Capture the cell that displays the provided text and extract its [x, y] central coordinate. 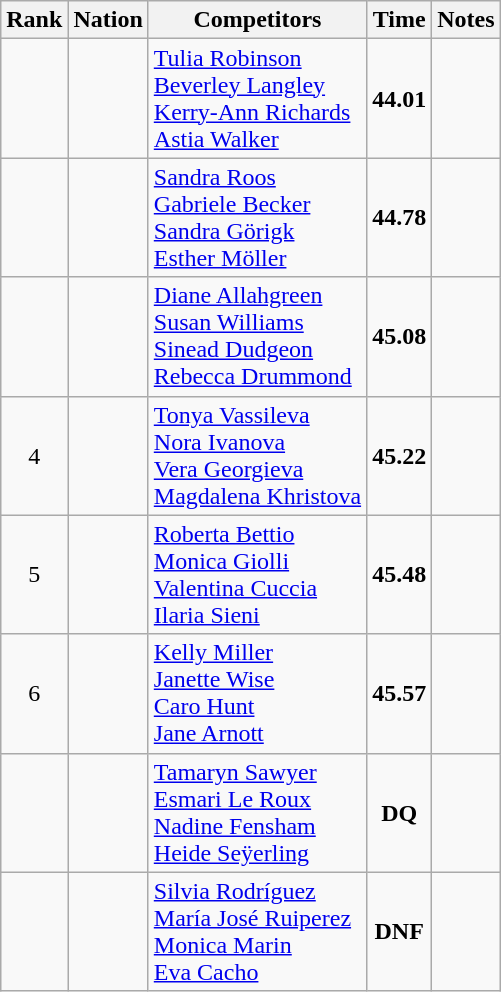
Competitors [257, 20]
Notes [466, 20]
Tulia RobinsonBeverley LangleyKerry-Ann RichardsAstia Walker [257, 98]
6 [34, 694]
4 [34, 456]
Silvia RodríguezMaría José RuiperezMonica MarinEva Cacho [257, 932]
Sandra RoosGabriele BeckerSandra GörigkEsther Möller [257, 218]
Tonya VassilevaNora IvanovaVera GeorgievaMagdalena Khristova [257, 456]
44.01 [400, 98]
Time [400, 20]
Tamaryn SawyerEsmari Le RouxNadine FenshamHeide Seÿerling [257, 812]
DQ [400, 812]
Diane AllahgreenSusan WilliamsSinead DudgeonRebecca Drummond [257, 336]
Kelly MillerJanette WiseCaro HuntJane Arnott [257, 694]
DNF [400, 932]
Nation [108, 20]
45.48 [400, 574]
5 [34, 574]
Roberta BettioMonica GiolliValentina CucciaIlaria Sieni [257, 574]
44.78 [400, 218]
45.57 [400, 694]
Rank [34, 20]
45.08 [400, 336]
45.22 [400, 456]
